Find where the given text appears and provide that cell's center as [X, Y] coordinate. 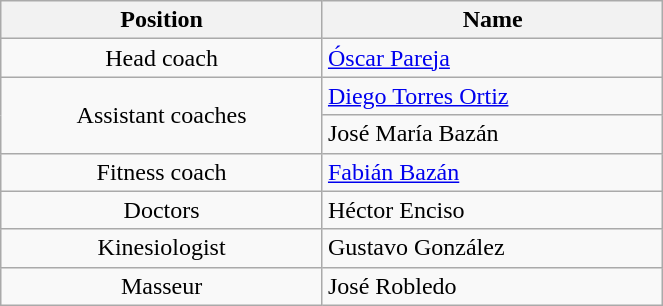
Kinesiologist [162, 248]
Position [162, 20]
Masseur [162, 286]
Óscar Pareja [492, 58]
Assistant coaches [162, 115]
Name [492, 20]
Gustavo González [492, 248]
Diego Torres Ortiz [492, 96]
Head coach [162, 58]
Fitness coach [162, 172]
Doctors [162, 210]
Fabián Bazán [492, 172]
José Robledo [492, 286]
José María Bazán [492, 134]
Héctor Enciso [492, 210]
